Search for the cell housing the specified text and yield its (X, Y) center coordinate. 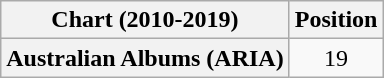
Chart (2010-2019) (145, 20)
19 (336, 58)
Australian Albums (ARIA) (145, 58)
Position (336, 20)
